From the cell containing the given text, extract its center point as [X, Y] coordinate. 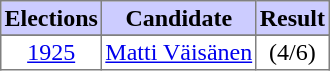
Candidate [179, 18]
1925 [52, 52]
Elections [52, 18]
(4/6) [292, 52]
Matti Väisänen [179, 52]
Result [292, 18]
